Output the [x, y] coordinate of the center of the cell containing the given text.  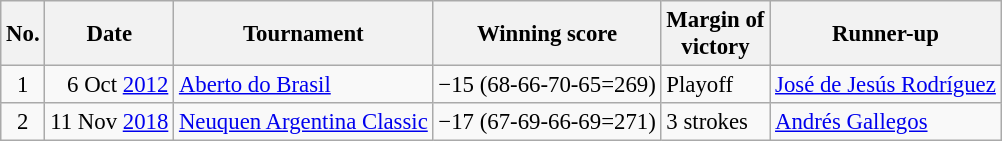
−17 (67-69-66-69=271) [547, 122]
Date [110, 34]
11 Nov 2018 [110, 122]
Winning score [547, 34]
6 Oct 2012 [110, 85]
Playoff [716, 85]
José de Jesús Rodríguez [886, 85]
2 [23, 122]
Runner-up [886, 34]
1 [23, 85]
3 strokes [716, 122]
Aberto do Brasil [304, 85]
Andrés Gallegos [886, 122]
Neuquen Argentina Classic [304, 122]
−15 (68-66-70-65=269) [547, 85]
Tournament [304, 34]
No. [23, 34]
Margin ofvictory [716, 34]
